For the text-containing cell, return its midpoint in [X, Y] coordinate format. 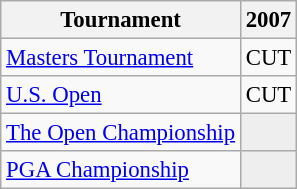
The Open Championship [121, 133]
U.S. Open [121, 95]
PGA Championship [121, 170]
2007 [268, 20]
Masters Tournament [121, 58]
Tournament [121, 20]
